Extract the (x, y) coordinate from the center of the cell holding the provided text.  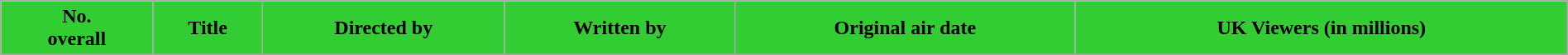
Title (208, 28)
No.overall (77, 28)
Directed by (384, 28)
Written by (619, 28)
UK Viewers (in millions) (1322, 28)
Original air date (905, 28)
